From the cell containing the given text, extract its center point as (X, Y) coordinate. 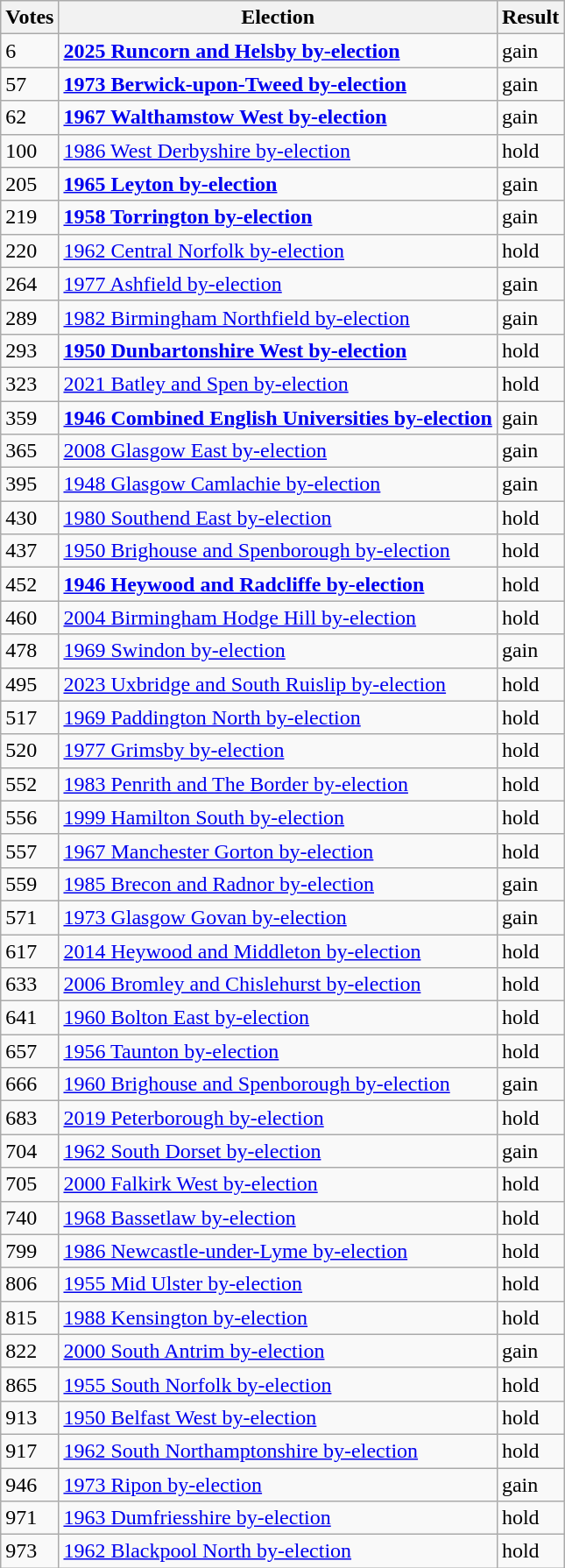
2014 Heywood and Middleton by-election (278, 950)
913 (30, 1417)
1982 Birmingham Northfield by-election (278, 317)
495 (30, 684)
1985 Brecon and Radnor by-election (278, 884)
1960 Brighouse and Spenborough by-election (278, 1084)
1955 Mid Ulster by-election (278, 1284)
1986 Newcastle-under-Lyme by-election (278, 1251)
1948 Glasgow Camlachie by-election (278, 484)
2025 Runcorn and Helsby by-election (278, 51)
1973 Ripon by-election (278, 1485)
666 (30, 1084)
Votes (30, 18)
1977 Grimsby by-election (278, 751)
633 (30, 985)
2004 Birmingham Hodge Hill by-election (278, 618)
1969 Paddington North by-election (278, 717)
971 (30, 1518)
1973 Berwick-upon-Tweed by-election (278, 84)
683 (30, 1118)
2019 Peterborough by-election (278, 1118)
430 (30, 518)
Result (530, 18)
365 (30, 451)
1950 Brighouse and Spenborough by-election (278, 551)
57 (30, 84)
395 (30, 484)
520 (30, 751)
657 (30, 1051)
806 (30, 1284)
1950 Belfast West by-election (278, 1417)
437 (30, 551)
704 (30, 1151)
220 (30, 251)
822 (30, 1351)
2000 South Antrim by-election (278, 1351)
917 (30, 1451)
973 (30, 1551)
1962 South Northamptonshire by-election (278, 1451)
815 (30, 1317)
1988 Kensington by-election (278, 1317)
1986 West Derbyshire by-election (278, 151)
478 (30, 651)
2021 Batley and Spen by-election (278, 384)
705 (30, 1184)
1955 South Norfolk by-election (278, 1384)
1963 Dumfriesshire by-election (278, 1518)
1968 Bassetlaw by-election (278, 1218)
2023 Uxbridge and South Ruislip by-election (278, 684)
1969 Swindon by-election (278, 651)
556 (30, 817)
100 (30, 151)
1965 Leyton by-election (278, 184)
1958 Torrington by-election (278, 217)
571 (30, 917)
1946 Heywood and Radcliffe by-election (278, 584)
359 (30, 418)
460 (30, 618)
865 (30, 1384)
62 (30, 117)
1962 Central Norfolk by-election (278, 251)
1960 Bolton East by-election (278, 1018)
1977 Ashfield by-election (278, 284)
205 (30, 184)
617 (30, 950)
1999 Hamilton South by-election (278, 817)
557 (30, 851)
452 (30, 584)
641 (30, 1018)
799 (30, 1251)
552 (30, 784)
1980 Southend East by-election (278, 518)
1983 Penrith and The Border by-election (278, 784)
2008 Glasgow East by-election (278, 451)
1967 Manchester Gorton by-election (278, 851)
1967 Walthamstow West by-election (278, 117)
559 (30, 884)
946 (30, 1485)
740 (30, 1218)
1973 Glasgow Govan by-election (278, 917)
1962 South Dorset by-election (278, 1151)
1950 Dunbartonshire West by-election (278, 350)
2000 Falkirk West by-election (278, 1184)
2006 Bromley and Chislehurst by-election (278, 985)
Election (278, 18)
1946 Combined English Universities by-election (278, 418)
293 (30, 350)
264 (30, 284)
323 (30, 384)
1962 Blackpool North by-election (278, 1551)
289 (30, 317)
219 (30, 217)
1956 Taunton by-election (278, 1051)
517 (30, 717)
6 (30, 51)
